Output the [X, Y] coordinate of the center of the cell containing the given text.  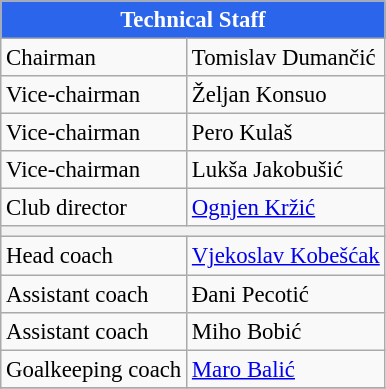
Lukša Jakobušić [286, 170]
Goalkeeping coach [94, 369]
Miho Bobić [286, 331]
Željan Konsuo [286, 95]
Đani Pecotić [286, 294]
Ognjen Kržić [286, 208]
Chairman [94, 58]
Vjekoslav Kobešćak [286, 256]
Head coach [94, 256]
Maro Balić [286, 369]
Tomislav Dumančić [286, 58]
Pero Kulaš [286, 133]
Club director [94, 208]
Technical Staff [193, 20]
